Extract the (x, y) coordinate from the center of the cell holding the provided text.  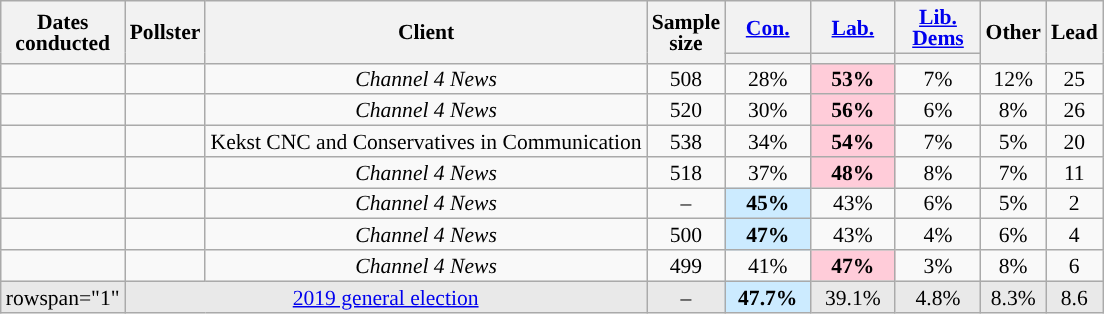
20 (1074, 142)
Con. (768, 27)
34% (768, 142)
11 (1074, 172)
518 (686, 172)
25 (1074, 78)
508 (686, 78)
Pollster (166, 32)
Datesconducted (63, 32)
rowspan="1" (63, 296)
Other (1014, 32)
39.1% (852, 296)
Samplesize (686, 32)
Lead (1074, 32)
37% (768, 172)
500 (686, 234)
Lab. (852, 27)
4% (938, 234)
30% (768, 110)
8.3% (1014, 296)
499 (686, 266)
26 (1074, 110)
53% (852, 78)
2 (1074, 204)
4.8% (938, 296)
520 (686, 110)
Kekst CNC and Conservatives in Communication (426, 142)
48% (852, 172)
Lib. Dems (938, 27)
6 (1074, 266)
3% (938, 266)
8.6 (1074, 296)
41% (768, 266)
2019 general election (386, 296)
45% (768, 204)
Client (426, 32)
538 (686, 142)
47.7% (768, 296)
28% (768, 78)
54% (852, 142)
4 (1074, 234)
12% (1014, 78)
56% (852, 110)
